For the text-containing cell, return its midpoint in (X, Y) coordinate format. 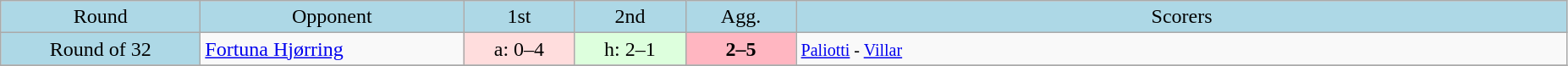
h: 2–1 (630, 49)
Paliotti - Villar (1181, 49)
2–5 (741, 49)
Scorers (1181, 17)
Fortuna Hjørring (332, 49)
2nd (630, 17)
Round of 32 (101, 49)
a: 0–4 (520, 49)
Opponent (332, 17)
Agg. (741, 17)
Round (101, 17)
1st (520, 17)
